From the cell containing the given text, extract its center point as [X, Y] coordinate. 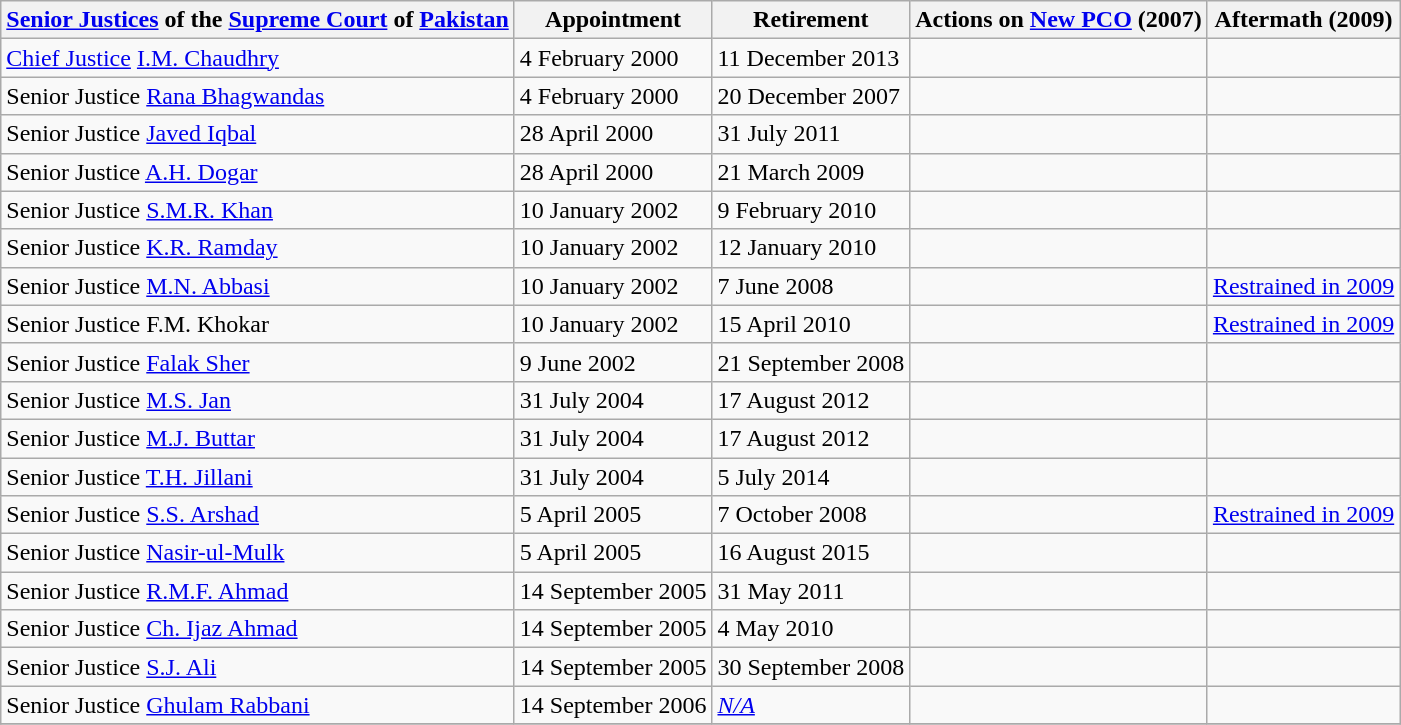
Aftermath (2009) [1303, 20]
16 August 2015 [811, 553]
Senior Justice K.R. Ramday [258, 248]
Senior Justice M.N. Abbasi [258, 286]
Senior Justice Rana Bhagwandas [258, 96]
Actions on New PCO (2007) [1059, 20]
Senior Justice T.H. Jillani [258, 477]
Senior Justice F.M. Khokar [258, 324]
Senior Justice M.S. Jan [258, 400]
Senior Justice Ch. Ijaz Ahmad [258, 629]
7 June 2008 [811, 286]
15 April 2010 [811, 324]
Senior Justices of the Supreme Court of Pakistan [258, 20]
21 March 2009 [811, 172]
12 January 2010 [811, 248]
Senior Justice S.M.R. Khan [258, 210]
Appointment [613, 20]
7 October 2008 [811, 515]
Retirement [811, 20]
4 May 2010 [811, 629]
21 September 2008 [811, 362]
14 September 2006 [613, 705]
Senior Justice S.J. Ali [258, 667]
Senior Justice R.M.F. Ahmad [258, 591]
Senior Justice Ghulam Rabbani [258, 705]
31 May 2011 [811, 591]
N/A [811, 705]
9 February 2010 [811, 210]
Chief Justice I.M. Chaudhry [258, 58]
30 September 2008 [811, 667]
Senior Justice S.S. Arshad [258, 515]
5 July 2014 [811, 477]
Senior Justice Nasir-ul-Mulk [258, 553]
31 July 2011 [811, 134]
20 December 2007 [811, 96]
Senior Justice A.H. Dogar [258, 172]
Senior Justice Javed Iqbal [258, 134]
9 June 2002 [613, 362]
Senior Justice Falak Sher [258, 362]
Senior Justice M.J. Buttar [258, 438]
11 December 2013 [811, 58]
